From the cell containing the given text, extract its center point as (x, y) coordinate. 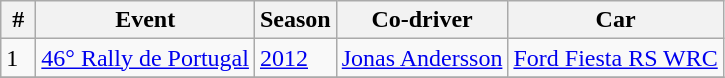
Event (146, 20)
Car (616, 20)
Co-driver (422, 20)
46° Rally de Portugal (146, 58)
Season (295, 20)
1 (18, 58)
2012 (295, 58)
# (18, 20)
Jonas Andersson (422, 58)
Ford Fiesta RS WRC (616, 58)
